Extract the (x, y) coordinate from the center of the cell holding the provided text.  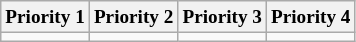
Priority 4 (310, 17)
Priority 3 (222, 17)
Priority 2 (134, 17)
Priority 1 (46, 17)
